Determine the [X, Y] coordinate at the center of the cell enclosing the given text.  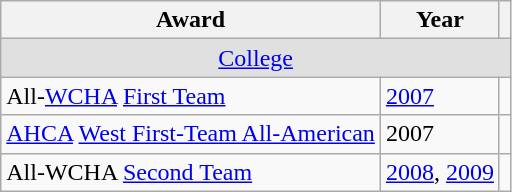
College [256, 58]
Year [440, 20]
All-WCHA First Team [191, 96]
AHCA West First-Team All-American [191, 134]
Award [191, 20]
2008, 2009 [440, 172]
All-WCHA Second Team [191, 172]
